Pinpoint the cell where the given text exists, returning its [x, y] midpoint coordinate. 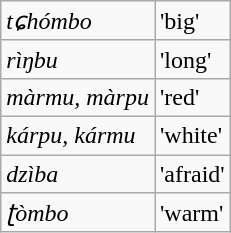
'warm' [192, 213]
ʈòmbo [78, 213]
dzìba [78, 173]
kárpu, kármu [78, 135]
'red' [192, 97]
rìŋbu [78, 59]
tɕhómbo [78, 21]
'white' [192, 135]
'big' [192, 21]
'afraid' [192, 173]
màrmu, màrpu [78, 97]
'long' [192, 59]
